For the text-containing cell, return its midpoint in (X, Y) coordinate format. 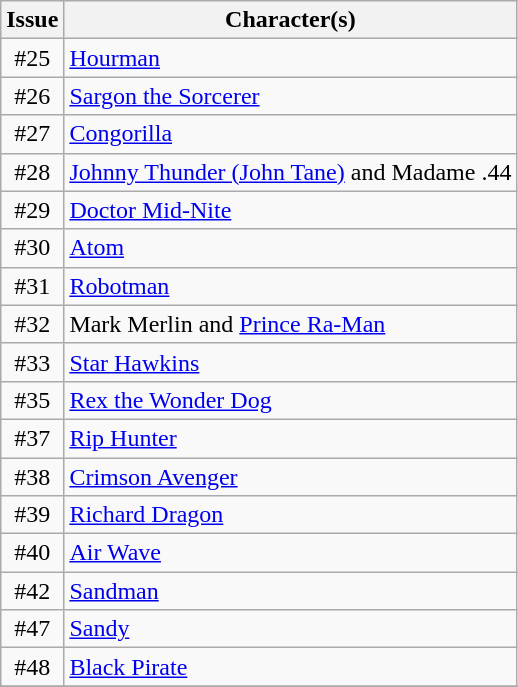
Robotman (290, 286)
#33 (32, 362)
#31 (32, 286)
#26 (32, 96)
Doctor Mid-Nite (290, 210)
Hourman (290, 58)
#37 (32, 438)
Black Pirate (290, 667)
Crimson Avenger (290, 477)
Sandman (290, 591)
Johnny Thunder (John Tane) and Madame .44 (290, 172)
Issue (32, 20)
#35 (32, 400)
#38 (32, 477)
Rex the Wonder Dog (290, 400)
#25 (32, 58)
Sargon the Sorcerer (290, 96)
Richard Dragon (290, 515)
#27 (32, 134)
#48 (32, 667)
#28 (32, 172)
#42 (32, 591)
#39 (32, 515)
Sandy (290, 629)
#32 (32, 324)
#30 (32, 248)
#40 (32, 553)
Congorilla (290, 134)
#29 (32, 210)
Atom (290, 248)
Rip Hunter (290, 438)
#47 (32, 629)
Air Wave (290, 553)
Character(s) (290, 20)
Star Hawkins (290, 362)
Mark Merlin and Prince Ra-Man (290, 324)
